Pinpoint the cell where the given text exists, returning its (x, y) midpoint coordinate. 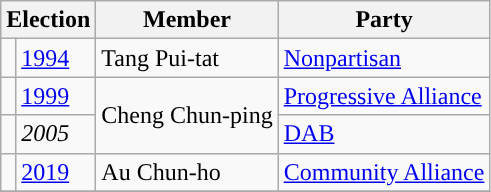
1999 (56, 96)
DAB (384, 134)
Community Alliance (384, 172)
1994 (56, 58)
Election (48, 20)
Au Chun-ho (187, 172)
Tang Pui-tat (187, 58)
Member (187, 20)
2019 (56, 172)
Party (384, 20)
2005 (56, 134)
Progressive Alliance (384, 96)
Nonpartisan (384, 58)
Cheng Chun-ping (187, 115)
